Return [x, y] of the center of cell containing provided text 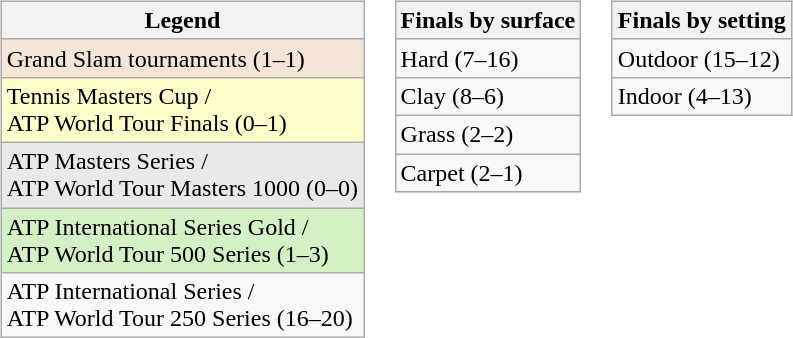
Outdoor (15–12) [702, 58]
Finals by surface [488, 20]
Grass (2–2) [488, 134]
Carpet (2–1) [488, 173]
Tennis Masters Cup / ATP World Tour Finals (0–1) [182, 110]
Grand Slam tournaments (1–1) [182, 58]
Indoor (4–13) [702, 96]
Finals by setting [702, 20]
ATP International Series Gold / ATP World Tour 500 Series (1–3) [182, 240]
Hard (7–16) [488, 58]
ATP International Series / ATP World Tour 250 Series (16–20) [182, 306]
Legend [182, 20]
ATP Masters Series / ATP World Tour Masters 1000 (0–0) [182, 174]
Clay (8–6) [488, 96]
